Search for the cell housing the specified text and yield its [X, Y] center coordinate. 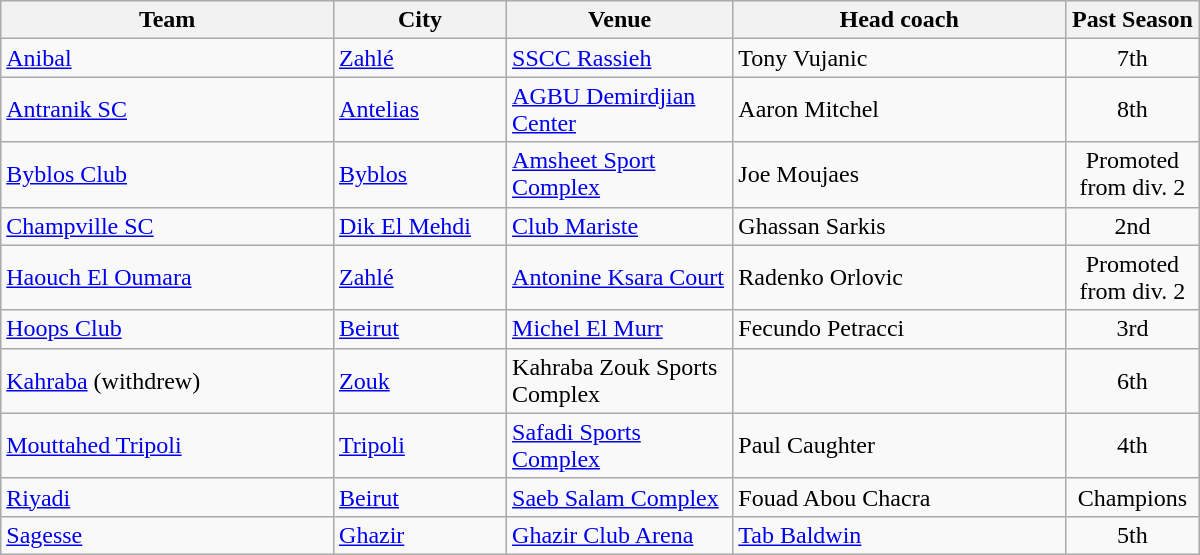
Paul Caughter [900, 446]
Ghazir Club Arena [620, 535]
AGBU Demirdjian Center [620, 110]
Antelias [420, 110]
Kahraba Zouk Sports Complex [620, 380]
Tripoli [420, 446]
Tony Vujanic [900, 58]
Champions [1133, 497]
8th [1133, 110]
Safadi Sports Complex [620, 446]
Fouad Abou Chacra [900, 497]
6th [1133, 380]
Byblos [420, 174]
Michel El Murr [620, 329]
Venue [620, 20]
Anibal [168, 58]
7th [1133, 58]
5th [1133, 535]
Past Season [1133, 20]
2nd [1133, 226]
Ghazir [420, 535]
SSCC Rassieh [620, 58]
Dik El Mehdi [420, 226]
Mouttahed Tripoli [168, 446]
Byblos Club [168, 174]
3rd [1133, 329]
Amsheet Sport Complex [620, 174]
City [420, 20]
Joe Moujaes [900, 174]
Riyadi [168, 497]
Tab Baldwin [900, 535]
Antranik SC [168, 110]
Hoops Club [168, 329]
Fecundo Petracci [900, 329]
Zouk [420, 380]
Team [168, 20]
Ghassan Sarkis [900, 226]
Sagesse [168, 535]
Club Mariste [620, 226]
Champville SC [168, 226]
Haouch El Oumara [168, 278]
4th [1133, 446]
Antonine Ksara Court [620, 278]
Head coach [900, 20]
Kahraba (withdrew) [168, 380]
Saeb Salam Complex [620, 497]
Aaron Mitchel [900, 110]
Radenko Orlovic [900, 278]
